Scan for the cell matching the given text and deliver its (X, Y) coordinate at center. 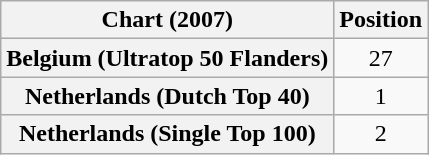
1 (381, 96)
Chart (2007) (168, 20)
Belgium (Ultratop 50 Flanders) (168, 58)
Netherlands (Dutch Top 40) (168, 96)
2 (381, 134)
Netherlands (Single Top 100) (168, 134)
Position (381, 20)
27 (381, 58)
